Output the (x, y) coordinate of the center of the cell containing the given text.  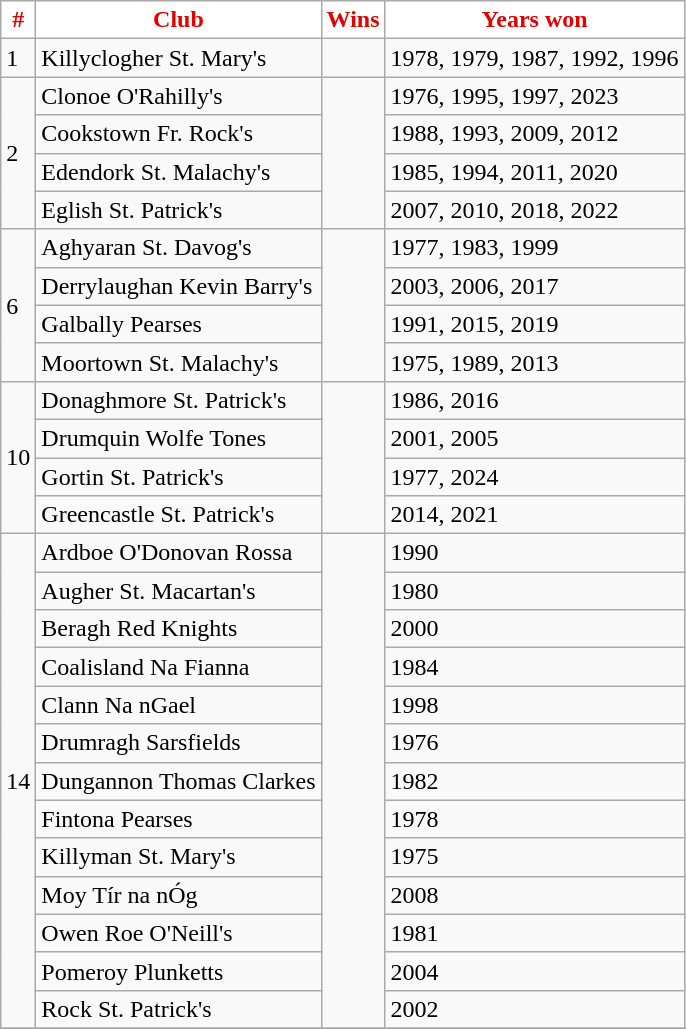
1981 (534, 933)
Derrylaughan Kevin Barry's (178, 286)
6 (18, 305)
2007, 2010, 2018, 2022 (534, 210)
10 (18, 457)
1977, 1983, 1999 (534, 248)
1988, 1993, 2009, 2012 (534, 134)
Club (178, 20)
Edendork St. Malachy's (178, 172)
Clann Na nGael (178, 705)
Ardboe O'Donovan Rossa (178, 553)
Clonoe O'Rahilly's (178, 96)
Pomeroy Plunketts (178, 971)
Killyclogher St. Mary's (178, 58)
Dungannon Thomas Clarkes (178, 781)
1977, 2024 (534, 477)
1985, 1994, 2011, 2020 (534, 172)
Aghyaran St. Davog's (178, 248)
1975, 1989, 2013 (534, 362)
1978 (534, 819)
2001, 2005 (534, 438)
2003, 2006, 2017 (534, 286)
2000 (534, 629)
1976, 1995, 1997, 2023 (534, 96)
1982 (534, 781)
1986, 2016 (534, 400)
1978, 1979, 1987, 1992, 1996 (534, 58)
Drumragh Sarsfields (178, 743)
Gortin St. Patrick's (178, 477)
Rock St. Patrick's (178, 1009)
1975 (534, 857)
2 (18, 153)
# (18, 20)
1976 (534, 743)
Drumquin Wolfe Tones (178, 438)
2008 (534, 895)
Augher St. Macartan's (178, 591)
1984 (534, 667)
Moy Tír na nÓg (178, 895)
Fintona Pearses (178, 819)
1980 (534, 591)
2004 (534, 971)
Years won (534, 20)
Coalisland Na Fianna (178, 667)
2014, 2021 (534, 515)
Wins (353, 20)
2002 (534, 1009)
14 (18, 782)
Cookstown Fr. Rock's (178, 134)
Beragh Red Knights (178, 629)
1 (18, 58)
Killyman St. Mary's (178, 857)
1991, 2015, 2019 (534, 324)
Donaghmore St. Patrick's (178, 400)
Galbally Pearses (178, 324)
Eglish St. Patrick's (178, 210)
Greencastle St. Patrick's (178, 515)
1990 (534, 553)
1998 (534, 705)
Moortown St. Malachy's (178, 362)
Owen Roe O'Neill's (178, 933)
